Search for the cell housing the specified text and yield its (x, y) center coordinate. 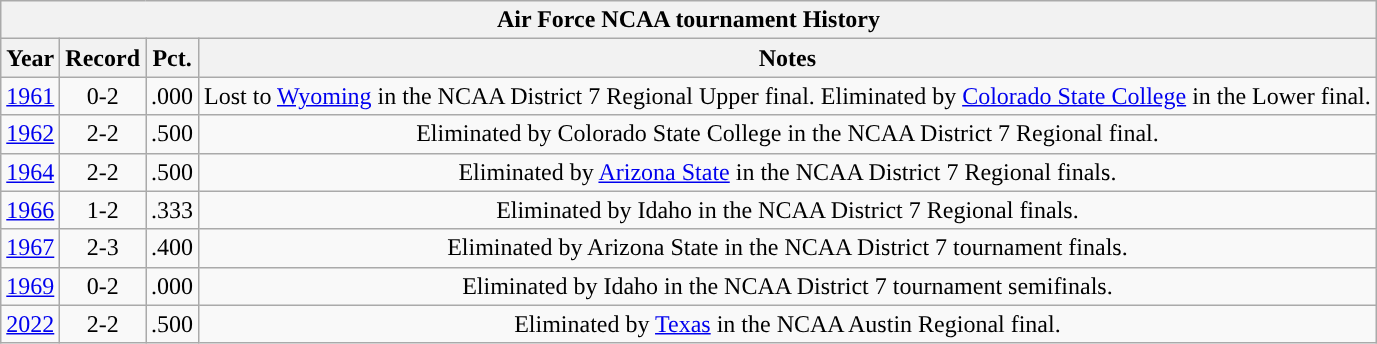
1969 (30, 286)
Eliminated by Idaho in the NCAA District 7 Regional finals. (788, 210)
Eliminated by Texas in the NCAA Austin Regional final. (788, 324)
Year (30, 58)
.333 (172, 210)
Air Force NCAA tournament History (689, 20)
1964 (30, 172)
1962 (30, 134)
1961 (30, 96)
1-2 (103, 210)
Eliminated by Arizona State in the NCAA District 7 tournament finals. (788, 248)
Eliminated by Colorado State College in the NCAA District 7 Regional final. (788, 134)
.400 (172, 248)
1967 (30, 248)
Lost to Wyoming in the NCAA District 7 Regional Upper final. Eliminated by Colorado State College in the Lower final. (788, 96)
2-3 (103, 248)
Pct. (172, 58)
1966 (30, 210)
2022 (30, 324)
Eliminated by Idaho in the NCAA District 7 tournament semifinals. (788, 286)
Record (103, 58)
Notes (788, 58)
Eliminated by Arizona State in the NCAA District 7 Regional finals. (788, 172)
